Identify which cell holds the provided text, then report its (X, Y) central coordinate. 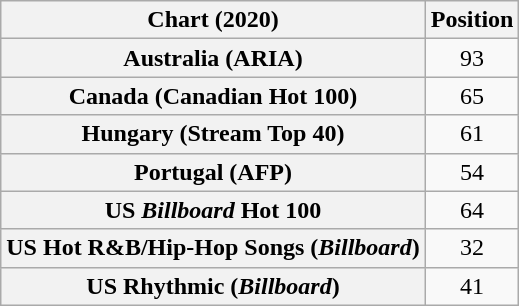
US Rhythmic (Billboard) (213, 286)
US Billboard Hot 100 (213, 210)
Position (472, 20)
Chart (2020) (213, 20)
54 (472, 172)
64 (472, 210)
Portugal (AFP) (213, 172)
Hungary (Stream Top 40) (213, 134)
65 (472, 96)
93 (472, 58)
Canada (Canadian Hot 100) (213, 96)
41 (472, 286)
61 (472, 134)
Australia (ARIA) (213, 58)
US Hot R&B/Hip-Hop Songs (Billboard) (213, 248)
32 (472, 248)
